Output the (X, Y) coordinate of the center of the cell containing the given text.  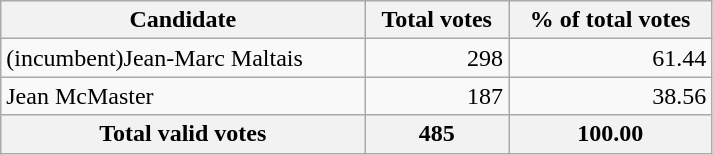
% of total votes (610, 20)
Candidate (183, 20)
38.56 (610, 96)
Total valid votes (183, 134)
187 (437, 96)
(incumbent)Jean-Marc Maltais (183, 58)
Total votes (437, 20)
Jean McMaster (183, 96)
61.44 (610, 58)
485 (437, 134)
100.00 (610, 134)
298 (437, 58)
